Detect which cell encompasses the target text, then output its [x, y] center coordinate. 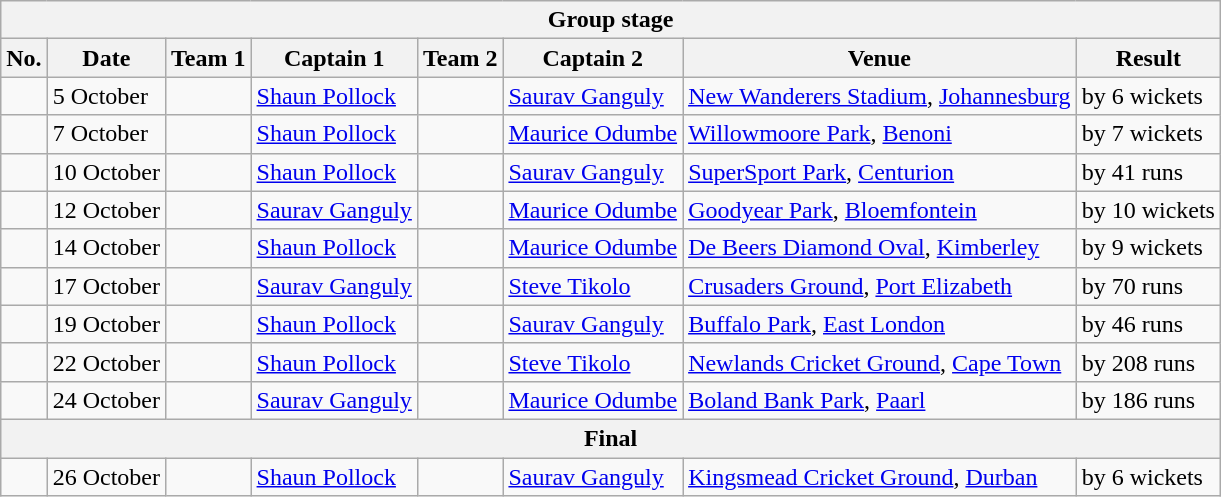
by 208 runs [1148, 362]
De Beers Diamond Oval, Kimberley [880, 248]
12 October [106, 210]
Willowmoore Park, Benoni [880, 134]
Crusaders Ground, Port Elizabeth [880, 286]
10 October [106, 172]
Group stage [611, 20]
Date [106, 58]
Goodyear Park, Bloemfontein [880, 210]
Captain 1 [334, 58]
No. [24, 58]
Buffalo Park, East London [880, 324]
Team 1 [209, 58]
26 October [106, 477]
5 October [106, 96]
Result [1148, 58]
Final [611, 438]
24 October [106, 400]
17 October [106, 286]
Venue [880, 58]
by 7 wickets [1148, 134]
Team 2 [460, 58]
by 70 runs [1148, 286]
by 9 wickets [1148, 248]
by 186 runs [1148, 400]
Kingsmead Cricket Ground, Durban [880, 477]
22 October [106, 362]
19 October [106, 324]
Newlands Cricket Ground, Cape Town [880, 362]
SuperSport Park, Centurion [880, 172]
Boland Bank Park, Paarl [880, 400]
Captain 2 [593, 58]
7 October [106, 134]
New Wanderers Stadium, Johannesburg [880, 96]
by 46 runs [1148, 324]
14 October [106, 248]
by 10 wickets [1148, 210]
by 41 runs [1148, 172]
